From the cell containing the given text, extract its center point as [x, y] coordinate. 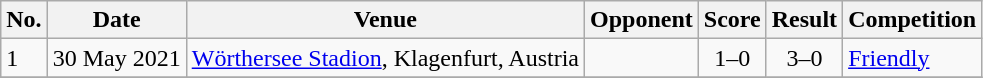
1 [24, 58]
Venue [385, 20]
No. [24, 20]
Competition [912, 20]
30 May 2021 [116, 58]
Score [732, 20]
Wörthersee Stadion, Klagenfurt, Austria [385, 58]
Opponent [642, 20]
Date [116, 20]
Result [804, 20]
Friendly [912, 58]
3–0 [804, 58]
1–0 [732, 58]
